Return (X, Y) of the center of cell containing provided text 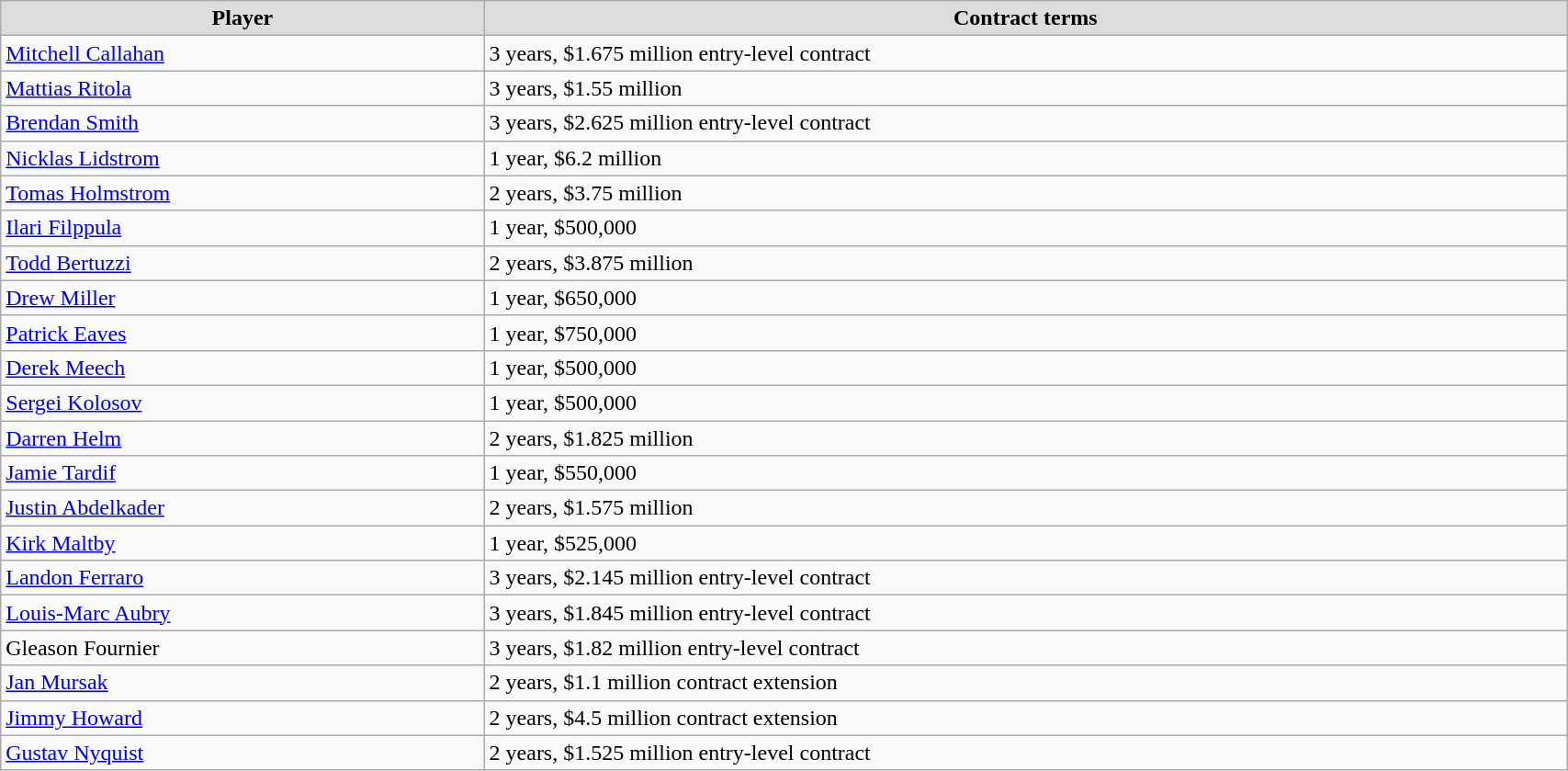
Gustav Nyquist (243, 753)
2 years, $4.5 million contract extension (1025, 718)
Jan Mursak (243, 683)
2 years, $1.825 million (1025, 438)
Louis-Marc Aubry (243, 613)
3 years, $1.675 million entry-level contract (1025, 53)
Mitchell Callahan (243, 53)
3 years, $1.55 million (1025, 88)
2 years, $3.75 million (1025, 193)
1 year, $550,000 (1025, 473)
Sergei Kolosov (243, 403)
Ilari Filppula (243, 228)
Jimmy Howard (243, 718)
3 years, $2.625 million entry-level contract (1025, 123)
3 years, $2.145 million entry-level contract (1025, 578)
3 years, $1.845 million entry-level contract (1025, 613)
Nicklas Lidstrom (243, 158)
Justin Abdelkader (243, 508)
1 year, $6.2 million (1025, 158)
2 years, $1.575 million (1025, 508)
Tomas Holmstrom (243, 193)
Kirk Maltby (243, 543)
Patrick Eaves (243, 333)
Darren Helm (243, 438)
Mattias Ritola (243, 88)
Jamie Tardif (243, 473)
Drew Miller (243, 298)
1 year, $750,000 (1025, 333)
Player (243, 18)
Brendan Smith (243, 123)
Contract terms (1025, 18)
1 year, $650,000 (1025, 298)
2 years, $3.875 million (1025, 263)
3 years, $1.82 million entry-level contract (1025, 648)
Derek Meech (243, 368)
1 year, $525,000 (1025, 543)
Todd Bertuzzi (243, 263)
Gleason Fournier (243, 648)
2 years, $1.1 million contract extension (1025, 683)
Landon Ferraro (243, 578)
2 years, $1.525 million entry-level contract (1025, 753)
